Return the (x, y) coordinate for the center point of the cell that contains the specified text.  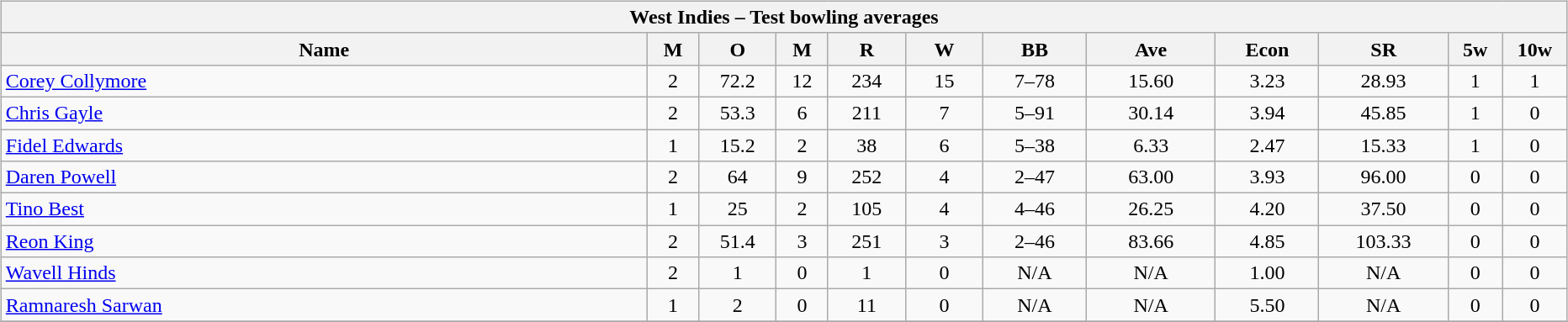
72.2 (738, 81)
5w (1475, 49)
Name (324, 49)
W (944, 49)
28.93 (1384, 81)
SR (1384, 49)
6.33 (1151, 145)
51.4 (738, 241)
4.85 (1267, 241)
30.14 (1151, 113)
11 (866, 305)
103.33 (1384, 241)
2.47 (1267, 145)
5–38 (1035, 145)
45.85 (1384, 113)
5.50 (1267, 305)
251 (866, 241)
10w (1534, 49)
83.66 (1151, 241)
BB (1035, 49)
53.3 (738, 113)
Ramnaresh Sarwan (324, 305)
Corey Collymore (324, 81)
7 (944, 113)
12 (803, 81)
Fidel Edwards (324, 145)
9 (803, 177)
Tino Best (324, 209)
26.25 (1151, 209)
3.93 (1267, 177)
Reon King (324, 241)
3.23 (1267, 81)
234 (866, 81)
7–78 (1035, 81)
O (738, 49)
West Indies – Test bowling averages (784, 17)
63.00 (1151, 177)
5–91 (1035, 113)
96.00 (1384, 177)
3.94 (1267, 113)
37.50 (1384, 209)
15.33 (1384, 145)
Ave (1151, 49)
1.00 (1267, 273)
2–47 (1035, 177)
Daren Powell (324, 177)
15.60 (1151, 81)
Econ (1267, 49)
252 (866, 177)
105 (866, 209)
15 (944, 81)
R (866, 49)
Wavell Hinds (324, 273)
4.20 (1267, 209)
25 (738, 209)
Chris Gayle (324, 113)
15.2 (738, 145)
211 (866, 113)
2–46 (1035, 241)
4–46 (1035, 209)
38 (866, 145)
64 (738, 177)
